Locate the cell with the specified text and output its [X, Y] center coordinate. 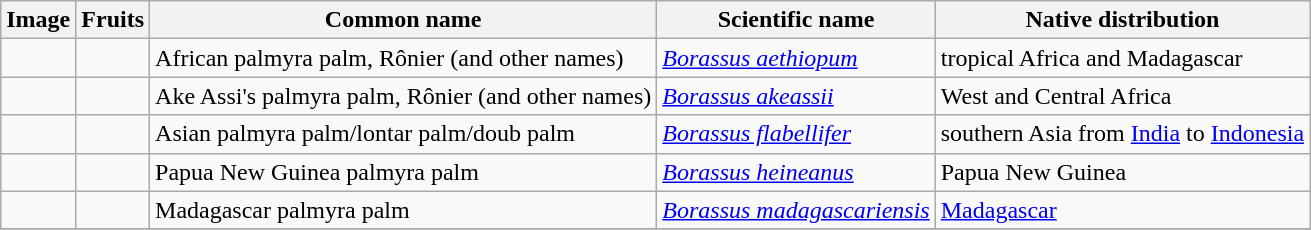
Papua New Guinea [1122, 172]
tropical Africa and Madagascar [1122, 58]
Asian palmyra palm/lontar palm/doub palm [404, 134]
southern Asia from India to Indonesia [1122, 134]
Common name [404, 20]
Borassus aethiopum [796, 58]
Borassus madagascariensis [796, 210]
Papua New Guinea palmyra palm [404, 172]
Borassus heineanus [796, 172]
West and Central Africa [1122, 96]
Scientific name [796, 20]
Ake Assi's palmyra palm, Rônier (and other names) [404, 96]
Image [38, 20]
Madagascar palmyra palm [404, 210]
Native distribution [1122, 20]
Fruits [113, 20]
Borassus akeassii [796, 96]
African palmyra palm, Rônier (and other names) [404, 58]
Madagascar [1122, 210]
Borassus flabellifer [796, 134]
